Locate the cell with the specified text and output its (X, Y) center coordinate. 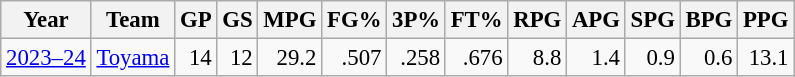
2023–24 (46, 58)
FG% (354, 20)
8.8 (538, 58)
3P% (416, 20)
0.6 (708, 58)
14 (196, 58)
Year (46, 20)
.258 (416, 58)
GP (196, 20)
GS (238, 20)
29.2 (290, 58)
1.4 (596, 58)
0.9 (652, 58)
.676 (476, 58)
FT% (476, 20)
APG (596, 20)
13.1 (766, 58)
RPG (538, 20)
BPG (708, 20)
PPG (766, 20)
MPG (290, 20)
12 (238, 58)
Team (133, 20)
.507 (354, 58)
SPG (652, 20)
Toyama (133, 58)
